From the cell containing the given text, extract its center point as [X, Y] coordinate. 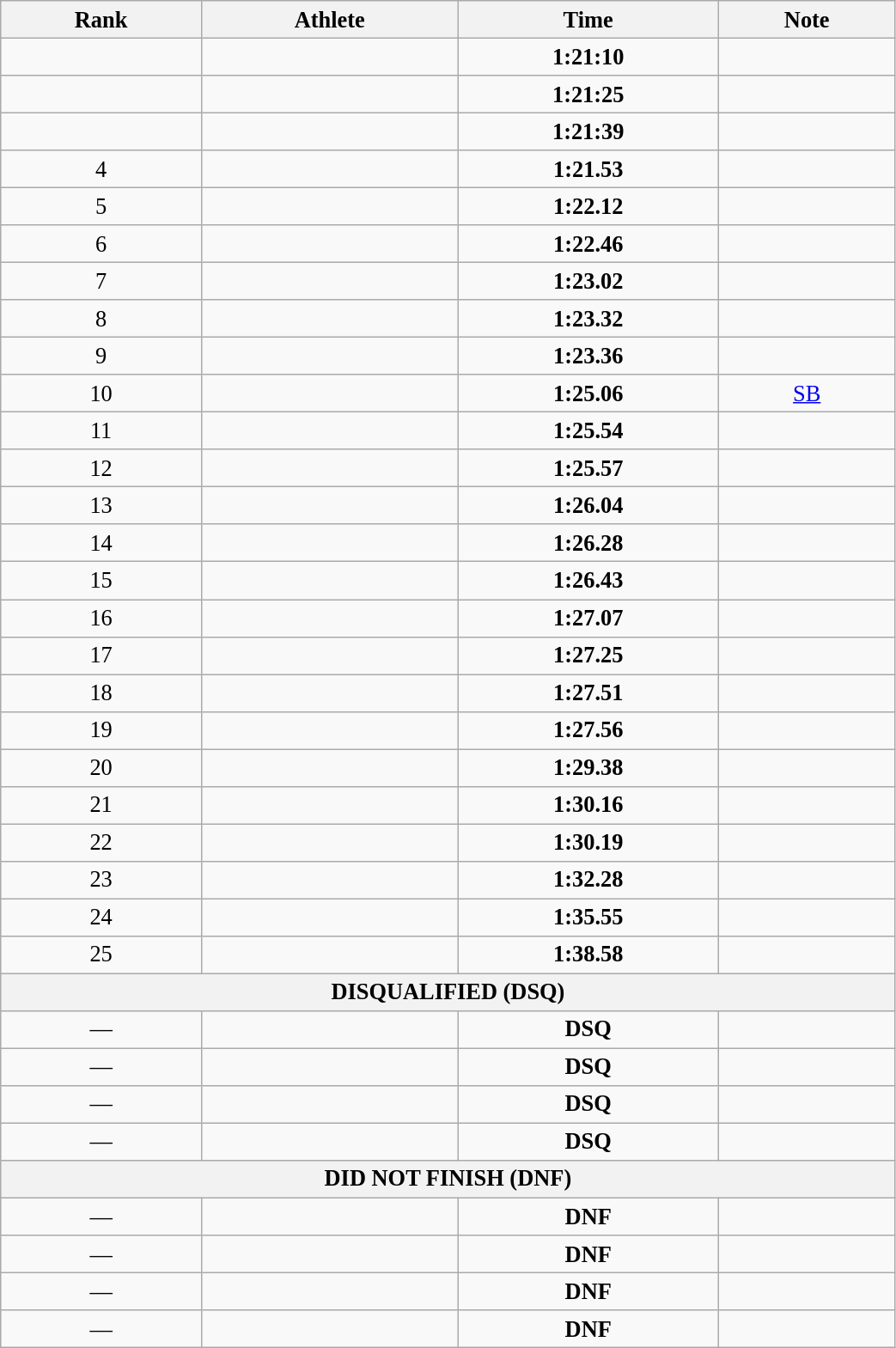
16 [101, 618]
8 [101, 319]
1:25.06 [588, 393]
18 [101, 692]
1:38.58 [588, 955]
12 [101, 468]
1:23.02 [588, 281]
1:32.28 [588, 880]
6 [101, 244]
1:26.04 [588, 505]
1:30.19 [588, 842]
1:22.46 [588, 244]
1:27.07 [588, 618]
1:35.55 [588, 917]
13 [101, 505]
21 [101, 805]
10 [101, 393]
Note [807, 19]
11 [101, 430]
7 [101, 281]
1:21:25 [588, 94]
25 [101, 955]
1:27.56 [588, 730]
1:25.54 [588, 430]
5 [101, 206]
1:21:10 [588, 57]
DISQUALIFIED (DSQ) [448, 992]
DID NOT FINISH (DNF) [448, 1179]
1:29.38 [588, 767]
14 [101, 543]
1:26.43 [588, 581]
1:21:39 [588, 131]
23 [101, 880]
Time [588, 19]
20 [101, 767]
1:25.57 [588, 468]
24 [101, 917]
Athlete [330, 19]
1:26.28 [588, 543]
1:21.53 [588, 169]
17 [101, 656]
4 [101, 169]
SB [807, 393]
19 [101, 730]
Rank [101, 19]
1:23.36 [588, 356]
1:23.32 [588, 319]
15 [101, 581]
1:22.12 [588, 206]
1:30.16 [588, 805]
1:27.25 [588, 656]
1:27.51 [588, 692]
22 [101, 842]
9 [101, 356]
